From the cell containing the given text, extract its center point as [x, y] coordinate. 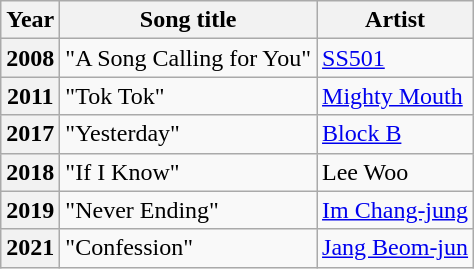
Lee Woo [396, 172]
"If I Know" [188, 172]
2008 [30, 58]
SS501 [396, 58]
"A Song Calling for You" [188, 58]
2017 [30, 134]
Block B [396, 134]
2018 [30, 172]
Artist [396, 20]
Song title [188, 20]
2011 [30, 96]
"Never Ending" [188, 210]
"Yesterday" [188, 134]
2019 [30, 210]
Mighty Mouth [396, 96]
2021 [30, 248]
Jang Beom-jun [396, 248]
"Confession" [188, 248]
"Tok Tok" [188, 96]
Im Chang-jung [396, 210]
Year [30, 20]
